Find where the given text appears and provide that cell's center as (X, Y) coordinate. 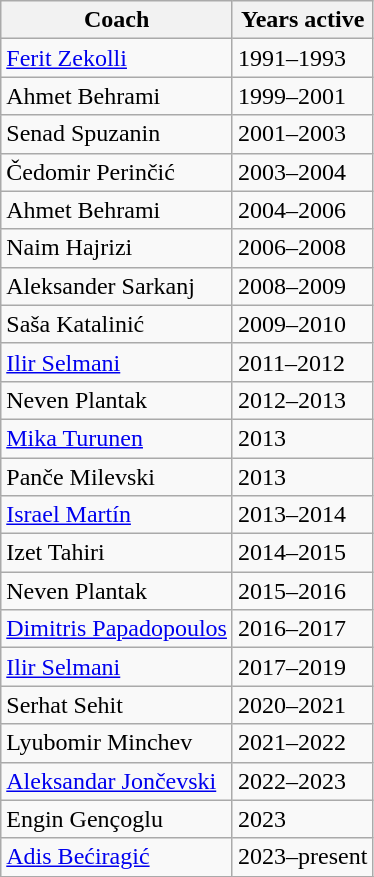
2009–2010 (302, 324)
Mika Turunen (117, 438)
1991–1993 (302, 58)
Čedomir Perinčić (117, 172)
2011–2012 (302, 362)
Aleksandar Jončevski (117, 781)
2023 (302, 819)
2016–2017 (302, 629)
1999–2001 (302, 96)
Panče Milevski (117, 477)
2004–2006 (302, 210)
2014–2015 (302, 553)
Coach (117, 20)
Naim Hajrizi (117, 248)
Lyubomir Minchev (117, 743)
Saša Katalinić (117, 324)
2001–2003 (302, 134)
Aleksander Sarkanj (117, 286)
2023–present (302, 857)
2015–2016 (302, 591)
Engin Gençoglu (117, 819)
Dimitris Papadopoulos (117, 629)
2022–2023 (302, 781)
Senad Spuzanin (117, 134)
Izet Tahiri (117, 553)
Adis Bećiragić (117, 857)
2013–2014 (302, 515)
2020–2021 (302, 705)
2012–2013 (302, 400)
2006–2008 (302, 248)
Ferit Zekolli (117, 58)
2008–2009 (302, 286)
2017–2019 (302, 667)
Years active (302, 20)
2021–2022 (302, 743)
2003–2004 (302, 172)
Israel Martín (117, 515)
Serhat Sehit (117, 705)
